Pinpoint the cell where the given text exists, returning its (x, y) midpoint coordinate. 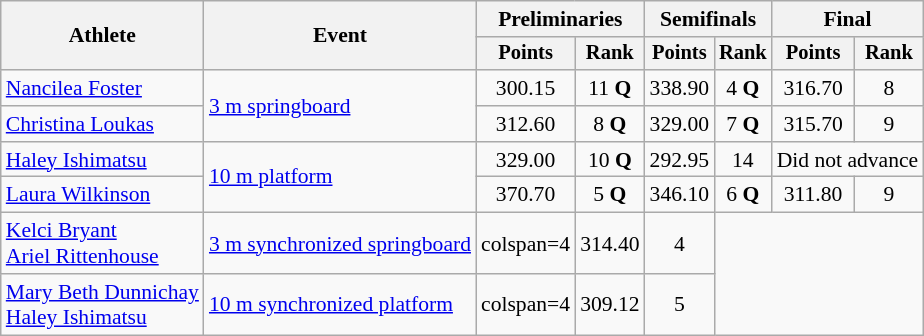
6 Q (743, 195)
300.15 (526, 88)
Mary Beth DunnichayHaley Ishimatsu (102, 304)
8 Q (610, 124)
14 (743, 160)
7 Q (743, 124)
292.95 (680, 160)
3 m springboard (340, 106)
315.70 (814, 124)
Haley Ishimatsu (102, 160)
309.12 (610, 304)
Nancilea Foster (102, 88)
5 (680, 304)
314.40 (610, 244)
311.80 (814, 195)
Preliminaries (560, 19)
Semifinals (708, 19)
Kelci BryantAriel Rittenhouse (102, 244)
Athlete (102, 36)
Christina Loukas (102, 124)
10 m synchronized platform (340, 304)
8 (890, 88)
10 Q (610, 160)
Did not advance (848, 160)
312.60 (526, 124)
10 m platform (340, 178)
11 Q (610, 88)
4 Q (743, 88)
Final (848, 19)
Event (340, 36)
5 Q (610, 195)
316.70 (814, 88)
Laura Wilkinson (102, 195)
3 m synchronized springboard (340, 244)
4 (680, 244)
346.10 (680, 195)
370.70 (526, 195)
338.90 (680, 88)
